Identify which cell holds the provided text, then report its [x, y] central coordinate. 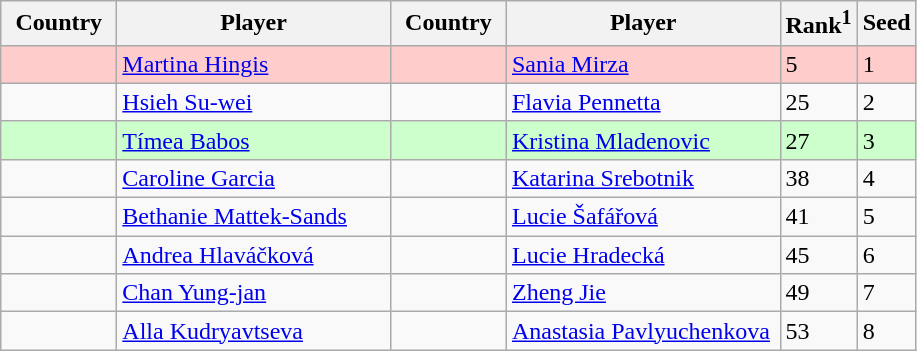
Tímea Babos [254, 140]
Kristina Mladenovic [643, 140]
53 [818, 331]
Anastasia Pavlyuchenkova [643, 331]
Lucie Šafářová [643, 217]
Sania Mirza [643, 64]
Katarina Srebotnik [643, 178]
49 [818, 293]
Chan Yung-jan [254, 293]
1 [886, 64]
Caroline Garcia [254, 178]
Andrea Hlaváčková [254, 255]
Alla Kudryavtseva [254, 331]
6 [886, 255]
7 [886, 293]
27 [818, 140]
8 [886, 331]
Zheng Jie [643, 293]
4 [886, 178]
2 [886, 102]
Rank1 [818, 24]
Martina Hingis [254, 64]
Seed [886, 24]
38 [818, 178]
Lucie Hradecká [643, 255]
3 [886, 140]
Hsieh Su-wei [254, 102]
45 [818, 255]
Flavia Pennetta [643, 102]
Bethanie Mattek-Sands [254, 217]
41 [818, 217]
25 [818, 102]
